Return (x, y) of the center of cell containing provided text 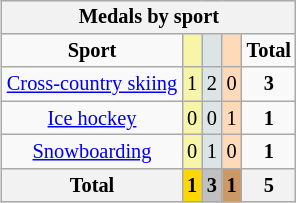
5 (269, 185)
Medals by sport (149, 17)
Ice hockey (92, 118)
2 (212, 84)
Snowboarding (92, 152)
Sport (92, 51)
Cross-country skiing (92, 84)
